Find where the given text appears and provide that cell's center as [x, y] coordinate. 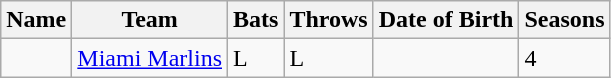
Seasons [564, 20]
Team [150, 20]
4 [564, 58]
Date of Birth [446, 20]
Bats [256, 20]
Miami Marlins [150, 58]
Name [36, 20]
Throws [328, 20]
